Search for the cell housing the specified text and yield its (x, y) center coordinate. 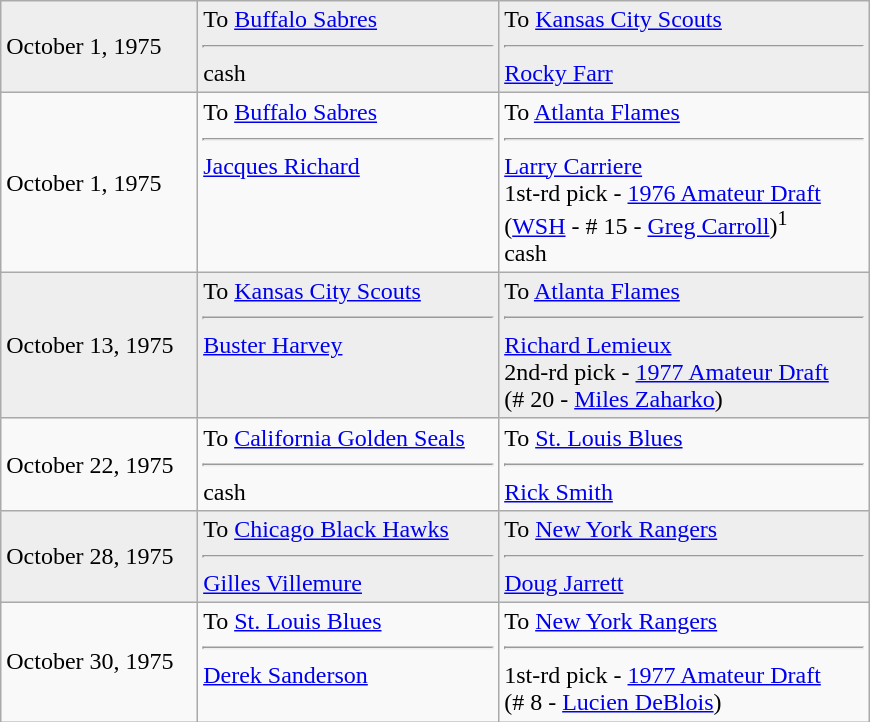
To Atlanta FlamesLarry Carriere1st-rd pick - 1976 Amateur Draft(WSH - # 15 - Greg Carroll)1cash (684, 183)
To Atlanta FlamesRichard Lemieux2nd-rd pick - 1977 Amateur Draft(# 20 - Miles Zaharko) (684, 345)
October 13, 1975 (100, 345)
October 28, 1975 (100, 556)
To New York Rangers1st-rd pick - 1977 Amateur Draft(# 8 - Lucien DeBlois) (684, 662)
To Kansas City ScoutsBuster Harvey (348, 345)
October 22, 1975 (100, 464)
October 30, 1975 (100, 662)
To Buffalo Sabrescash (348, 47)
To Chicago Black HawksGilles Villemure (348, 556)
To St. Louis BluesDerek Sanderson (348, 662)
To St. Louis BluesRick Smith (684, 464)
To California Golden Sealscash (348, 464)
To New York RangersDoug Jarrett (684, 556)
To Kansas City ScoutsRocky Farr (684, 47)
To Buffalo SabresJacques Richard (348, 183)
